Scan for the cell matching the given text and deliver its [x, y] coordinate at center. 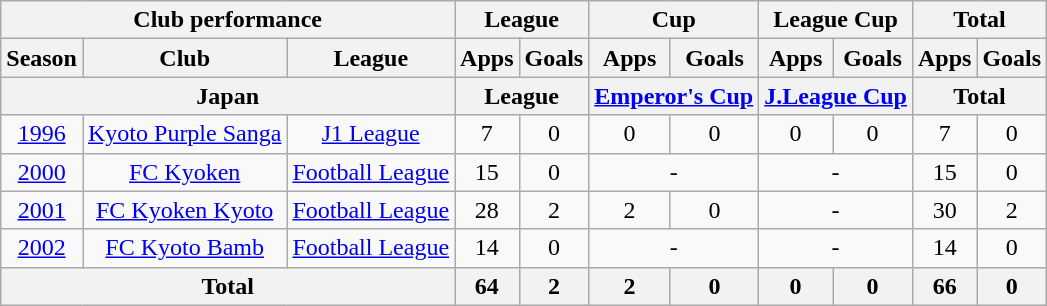
Japan [228, 96]
30 [944, 210]
2001 [42, 210]
FC Kyoken Kyoto [184, 210]
Club [184, 58]
League Cup [836, 20]
J.League Cup [836, 96]
2000 [42, 172]
FC Kyoken [184, 172]
Kyoto Purple Sanga [184, 134]
64 [487, 286]
2002 [42, 248]
1996 [42, 134]
Season [42, 58]
Club performance [228, 20]
28 [487, 210]
FC Kyoto Bamb [184, 248]
Cup [674, 20]
Emperor's Cup [674, 96]
J1 League [371, 134]
66 [944, 286]
